Return the (X, Y) coordinate for the center point of the cell that contains the specified text.  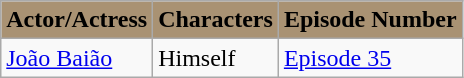
Himself (216, 58)
Episode 35 (370, 58)
Characters (216, 20)
Episode Number (370, 20)
João Baião (77, 58)
Actor/Actress (77, 20)
